Locate the cell with the specified text and output its [X, Y] center coordinate. 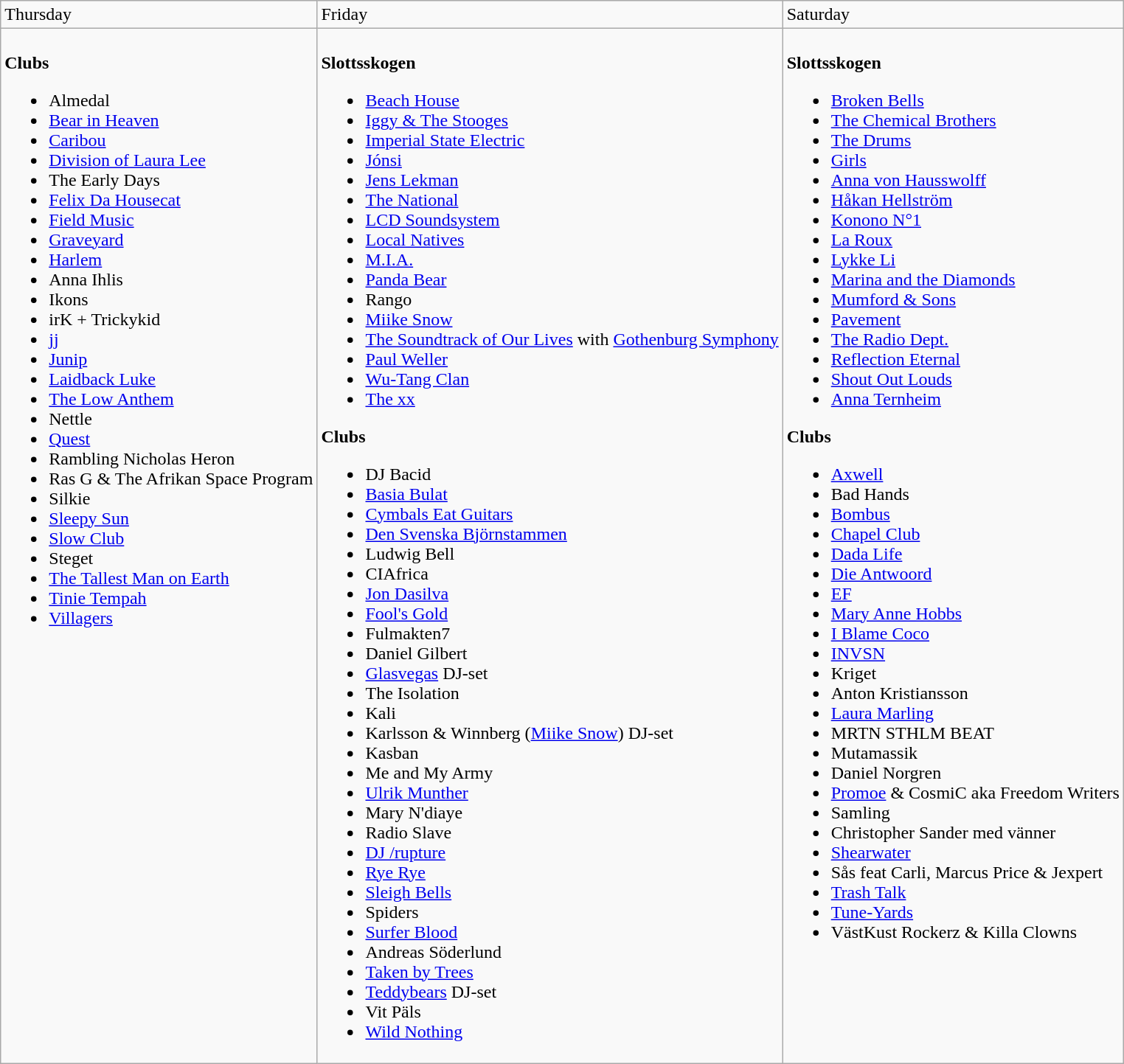
Saturday [953, 15]
Thursday [159, 15]
Friday [550, 15]
